From the cell containing the given text, extract its center point as (x, y) coordinate. 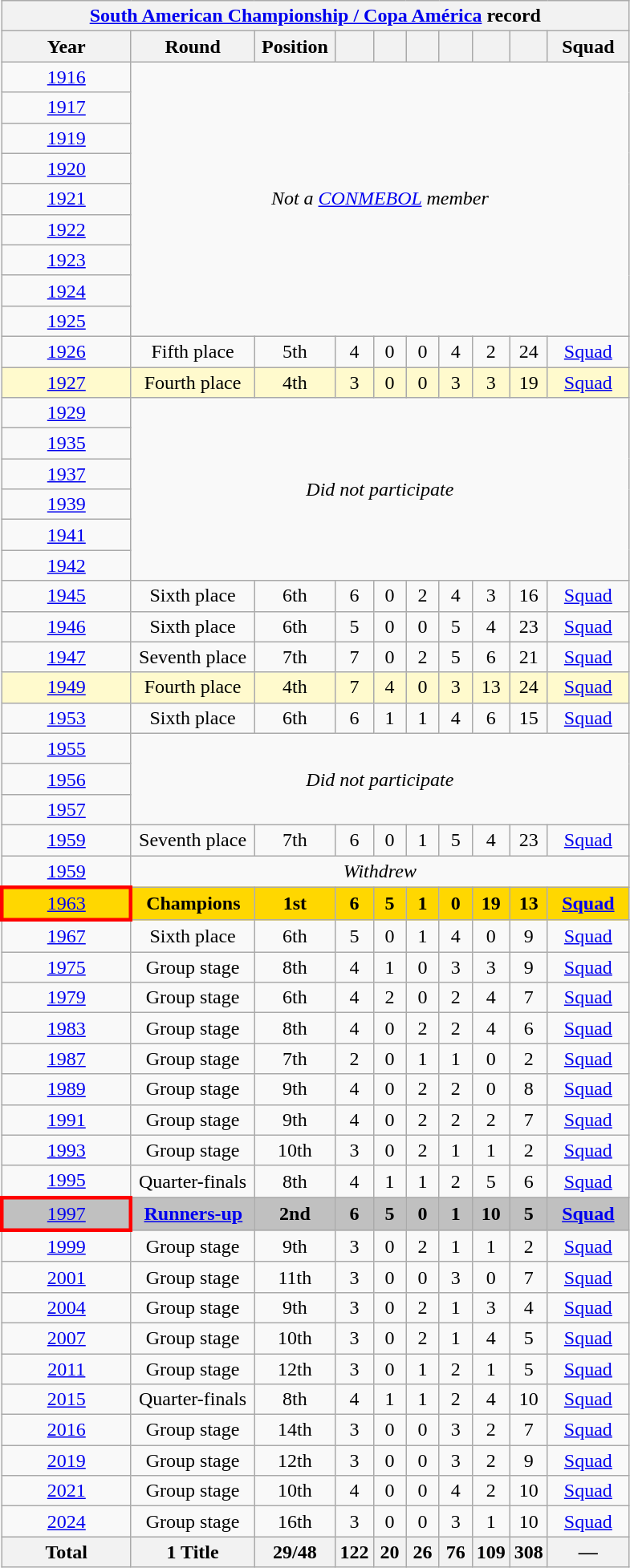
1995 (66, 1181)
1956 (66, 779)
1920 (66, 168)
— (587, 1552)
1967 (66, 936)
Champions (193, 903)
1953 (66, 718)
Total (66, 1552)
2019 (66, 1461)
16 (528, 596)
1975 (66, 967)
1957 (66, 809)
2021 (66, 1491)
2015 (66, 1400)
1945 (66, 596)
1955 (66, 748)
Withdrew (380, 871)
26 (422, 1552)
1991 (66, 1120)
1929 (66, 413)
1935 (66, 444)
1941 (66, 535)
2nd (295, 1214)
2016 (66, 1430)
1983 (66, 1028)
14th (295, 1430)
Runners-up (193, 1214)
1926 (66, 351)
2011 (66, 1369)
1939 (66, 504)
1949 (66, 687)
1916 (66, 77)
2001 (66, 1277)
2024 (66, 1521)
2004 (66, 1307)
South American Championship / Copa América record (315, 16)
1917 (66, 107)
Round (193, 47)
1919 (66, 138)
1 Title (193, 1552)
1963 (66, 903)
1923 (66, 260)
20 (390, 1552)
16th (295, 1521)
1997 (66, 1214)
29/48 (295, 1552)
1937 (66, 474)
Fifth place (193, 351)
8 (528, 1089)
76 (456, 1552)
1946 (66, 626)
2007 (66, 1338)
Position (295, 47)
1942 (66, 565)
15 (528, 718)
1993 (66, 1150)
1925 (66, 321)
1947 (66, 657)
122 (355, 1552)
1987 (66, 1059)
1922 (66, 229)
1979 (66, 998)
1927 (66, 383)
11th (295, 1277)
1st (295, 903)
1989 (66, 1089)
1924 (66, 290)
Not a CONMEBOL member (380, 199)
5th (295, 351)
1999 (66, 1246)
1921 (66, 199)
109 (491, 1552)
21 (528, 657)
Year (66, 47)
308 (528, 1552)
